Search for the cell housing the specified text and yield its (X, Y) center coordinate. 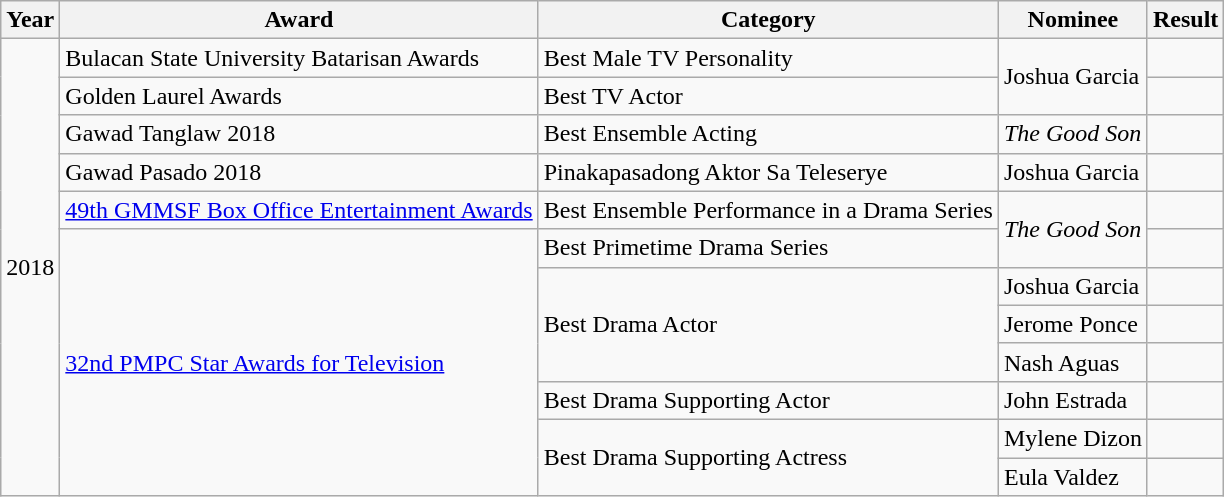
Best Ensemble Acting (768, 134)
Category (768, 20)
Pinakapasadong Aktor Sa Teleserye (768, 172)
Gawad Tanglaw 2018 (299, 134)
Mylene Dizon (1072, 438)
Best Primetime Drama Series (768, 248)
Award (299, 20)
Best Drama Actor (768, 324)
Nominee (1072, 20)
Best Male TV Personality (768, 58)
Best Drama Supporting Actor (768, 400)
Year (30, 20)
Bulacan State University Batarisan Awards (299, 58)
Result (1185, 20)
Golden Laurel Awards (299, 96)
Jerome Ponce (1072, 324)
Best Drama Supporting Actress (768, 457)
Best Ensemble Performance in a Drama Series (768, 210)
Best TV Actor (768, 96)
Gawad Pasado 2018 (299, 172)
Eula Valdez (1072, 477)
John Estrada (1072, 400)
2018 (30, 268)
49th GMMSF Box Office Entertainment Awards (299, 210)
32nd PMPC Star Awards for Television (299, 362)
Nash Aguas (1072, 362)
